Locate the cell with the specified text and output its [x, y] center coordinate. 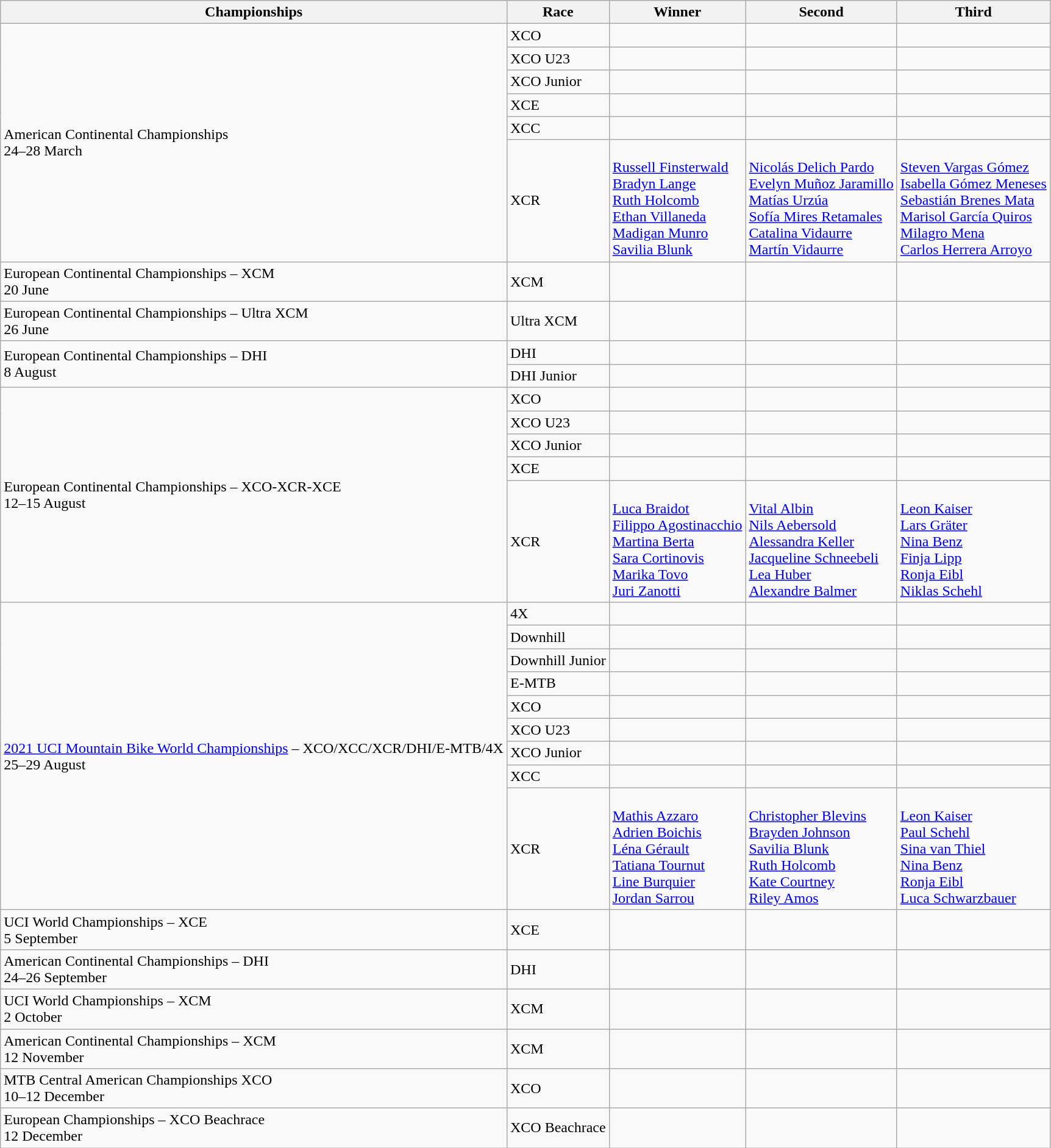
American Continental Championships – XCM 12 November [254, 1049]
European Continental Championships – Ultra XCM 26 June [254, 321]
European Continental Championships – XCO-XCR-XCE 12–15 August [254, 494]
European Continental Championships – DHI 8 August [254, 364]
E-MTB [558, 683]
Third [973, 12]
Steven Vargas GómezIsabella Gómez MenesesSebastián Brenes MataMarisol García QuirosMilagro MenaCarlos Herrera Arroyo [973, 201]
Leon KaiserPaul SchehlSina van ThielNina BenzRonja EiblLuca Schwarzbauer [973, 849]
Nicolás Delich PardoEvelyn Muñoz JaramilloMatías UrzúaSofía Mires RetamalesCatalina VidaurreMartín Vidaurre [821, 201]
4X [558, 614]
European Championships – XCO Beachrace 12 December [254, 1128]
Russell FinsterwaldBradyn LangeRuth HolcombEthan VillanedaMadigan MunroSavilia Blunk [677, 201]
2021 UCI Mountain Bike World Championships – XCO/XCC/XCR/DHI/E-MTB/4X 25–29 August [254, 756]
Race [558, 12]
Christopher BlevinsBrayden JohnsonSavilia BlunkRuth HolcombKate CourtneyRiley Amos [821, 849]
MTB Central American Championships XCO 10–12 December [254, 1089]
American Continental Championships 24–28 March [254, 143]
Mathis AzzaroAdrien BoichisLéna GéraultTatiana TournutLine BurquierJordan Sarrou [677, 849]
UCI World Championships – XCM 2 October [254, 1008]
Downhill Junior [558, 660]
Ultra XCM [558, 321]
Leon KaiserLars GräterNina BenzFinja LippRonja EiblNiklas Schehl [973, 541]
Second [821, 12]
Vital AlbinNils AebersoldAlessandra KellerJacqueline SchneebeliLea HuberAlexandre Balmer [821, 541]
UCI World Championships – XCE 5 September [254, 929]
XCO Beachrace [558, 1128]
Luca BraidotFilippo AgostinacchioMartina BertaSara CortinovisMarika TovoJuri Zanotti [677, 541]
Downhill [558, 637]
Winner [677, 12]
European Continental Championships – XCM 20 June [254, 282]
Championships [254, 12]
DHI Junior [558, 376]
American Continental Championships – DHI 24–26 September [254, 969]
